Capture the cell that displays the provided text and extract its [X, Y] central coordinate. 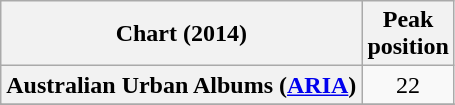
Chart (2014) [182, 34]
Peakposition [408, 34]
Australian Urban Albums (ARIA) [182, 85]
22 [408, 85]
